For the text-containing cell, return its midpoint in [x, y] coordinate format. 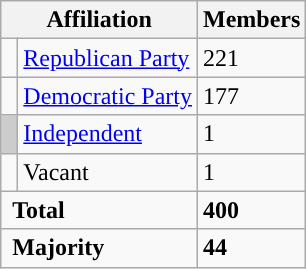
400 [251, 210]
Majority [100, 248]
Total [100, 210]
Vacant [108, 172]
Republican Party [108, 58]
44 [251, 248]
221 [251, 58]
Members [251, 20]
177 [251, 96]
Independent [108, 134]
Democratic Party [108, 96]
Affiliation [100, 20]
